From the cell containing the given text, extract its center point as [x, y] coordinate. 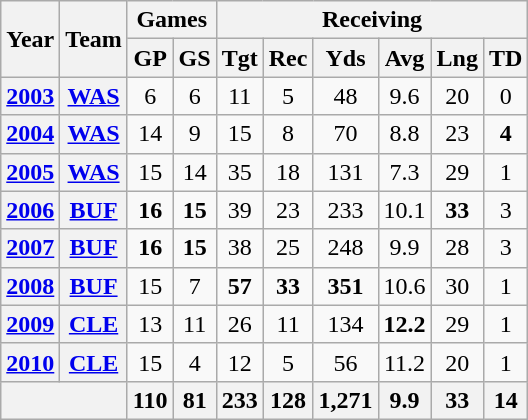
2006 [30, 210]
26 [240, 324]
Avg [404, 58]
110 [150, 400]
35 [240, 172]
134 [346, 324]
10.6 [404, 286]
248 [346, 248]
48 [346, 96]
18 [288, 172]
TD [505, 58]
39 [240, 210]
GP [150, 58]
8.8 [404, 134]
GS [194, 58]
13 [150, 324]
9.6 [404, 96]
8 [288, 134]
Lng [457, 58]
30 [457, 286]
0 [505, 96]
10.1 [404, 210]
2010 [30, 362]
2007 [30, 248]
128 [288, 400]
70 [346, 134]
7.3 [404, 172]
Yds [346, 58]
131 [346, 172]
Games [172, 20]
2005 [30, 172]
Team [94, 39]
12.2 [404, 324]
56 [346, 362]
2009 [30, 324]
2003 [30, 96]
351 [346, 286]
7 [194, 286]
Year [30, 39]
57 [240, 286]
28 [457, 248]
Rec [288, 58]
1,271 [346, 400]
12 [240, 362]
2008 [30, 286]
9 [194, 134]
Receiving [372, 20]
2004 [30, 134]
Tgt [240, 58]
11.2 [404, 362]
81 [194, 400]
25 [288, 248]
38 [240, 248]
